Capture the cell that displays the provided text and extract its [x, y] central coordinate. 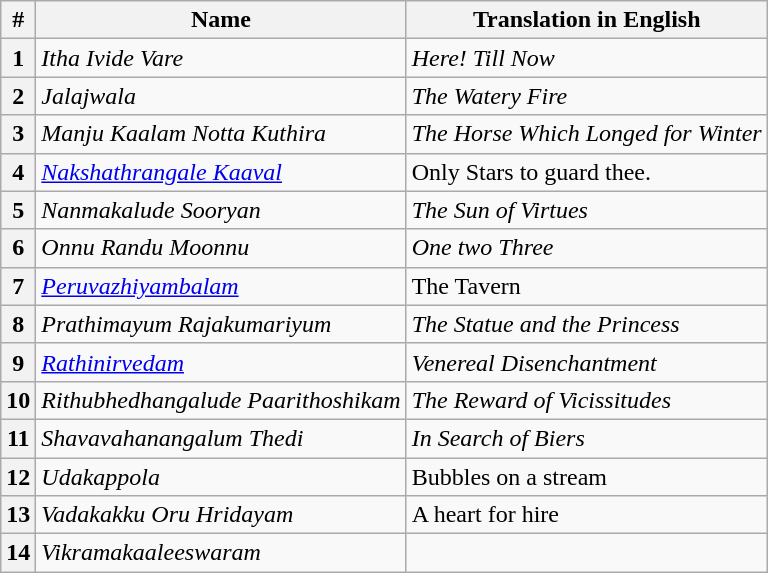
The Horse Which Longed for Winter [586, 134]
14 [18, 553]
Prathimayum Rajakumariyum [221, 324]
Nakshathrangale Kaaval [221, 172]
13 [18, 515]
Shavavahanangalum Thedi [221, 438]
Manju Kaalam Notta Kuthira [221, 134]
Venereal Disenchantment [586, 362]
3 [18, 134]
Name [221, 20]
8 [18, 324]
The Watery Fire [586, 96]
9 [18, 362]
12 [18, 477]
1 [18, 58]
The Sun of Virtues [586, 210]
Bubbles on a stream [586, 477]
7 [18, 286]
The Tavern [586, 286]
5 [18, 210]
Rathinirvedam [221, 362]
Translation in English [586, 20]
Onnu Randu Moonnu [221, 248]
One two Three [586, 248]
The Statue and the Princess [586, 324]
Here! Till Now [586, 58]
In Search of Biers [586, 438]
Jalajwala [221, 96]
Udakappola [221, 477]
Peruvazhiyambalam [221, 286]
10 [18, 400]
Itha Ivide Vare [221, 58]
# [18, 20]
Only Stars to guard thee. [586, 172]
11 [18, 438]
The Reward of Vicissitudes [586, 400]
4 [18, 172]
Vikramakaaleeswaram [221, 553]
A heart for hire [586, 515]
6 [18, 248]
Rithubhedhangalude Paarithoshikam [221, 400]
Vadakakku Oru Hridayam [221, 515]
2 [18, 96]
Nanmakalude Sooryan [221, 210]
